For the text-containing cell, return its midpoint in (x, y) coordinate format. 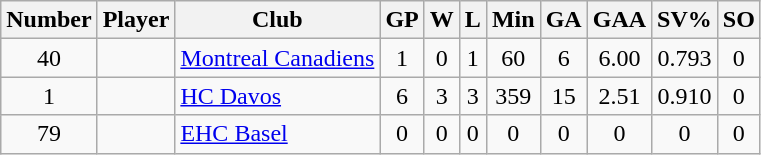
GA (564, 20)
Number (49, 20)
GP (402, 20)
EHC Basel (278, 134)
0.910 (685, 96)
359 (513, 96)
W (442, 20)
HC Davos (278, 96)
Min (513, 20)
40 (49, 58)
L (472, 20)
0.793 (685, 58)
SV% (685, 20)
GAA (619, 20)
6.00 (619, 58)
Player (136, 20)
Club (278, 20)
79 (49, 134)
SO (738, 20)
60 (513, 58)
2.51 (619, 96)
15 (564, 96)
Montreal Canadiens (278, 58)
